Return [X, Y] of the center of cell containing provided text 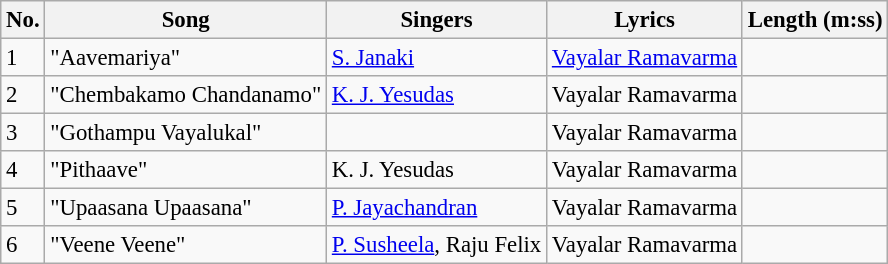
P. Susheela, Raju Felix [437, 245]
Singers [437, 20]
S. Janaki [437, 58]
1 [23, 58]
2 [23, 95]
Lyrics [645, 20]
"Veene Veene" [186, 245]
6 [23, 245]
Song [186, 20]
3 [23, 133]
4 [23, 170]
5 [23, 208]
Length (m:ss) [814, 20]
"Upaasana Upaasana" [186, 208]
"Aavemariya" [186, 58]
"Pithaave" [186, 170]
P. Jayachandran [437, 208]
"Gothampu Vayalukal" [186, 133]
No. [23, 20]
"Chembakamo Chandanamo" [186, 95]
